Return (x, y) of the center of cell containing provided text 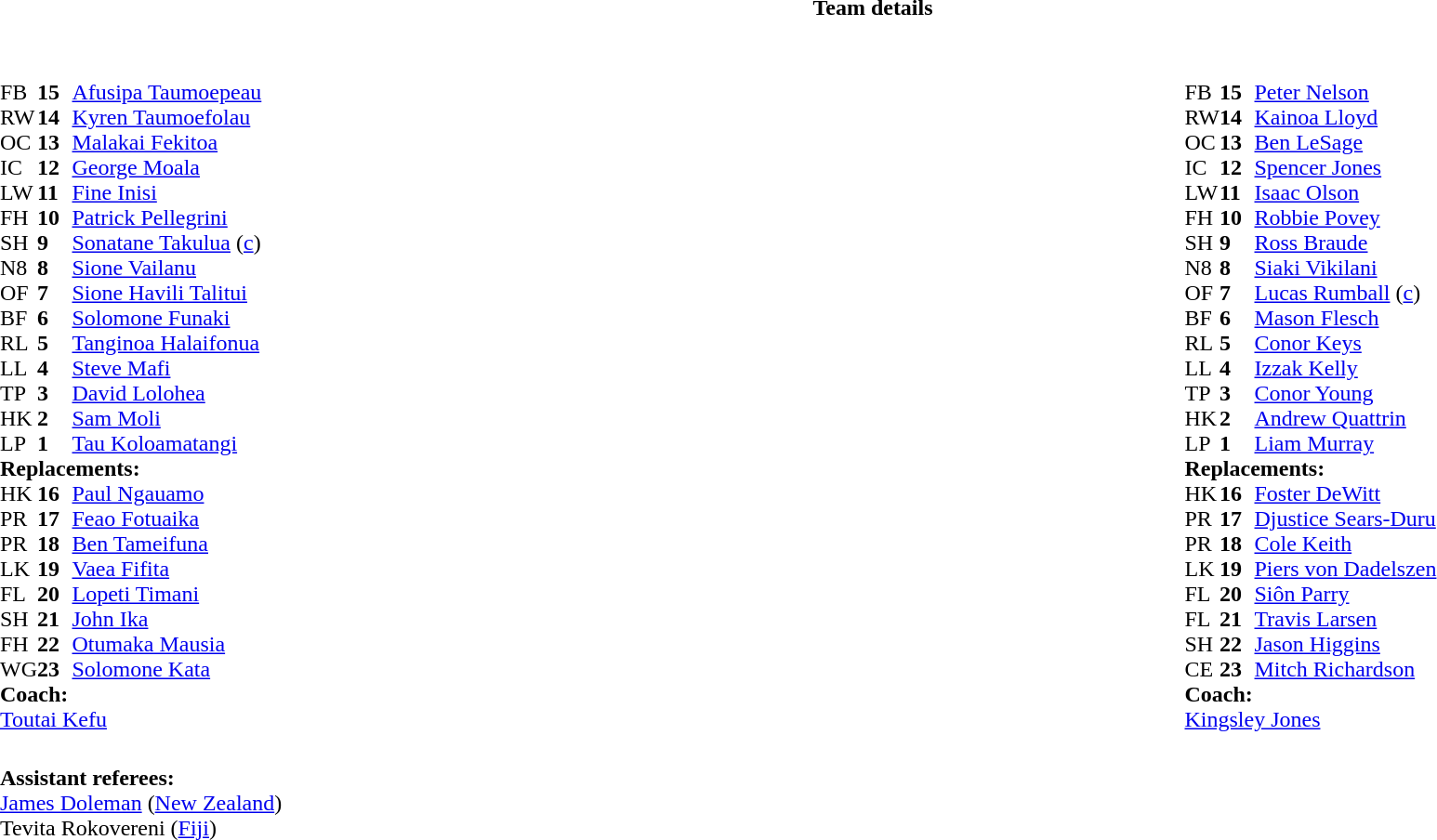
Andrew Quattrin (1346, 418)
Lopeti Timani (166, 595)
Kainoa Lloyd (1346, 117)
Djustice Sears-Duru (1346, 518)
Lucas Rumball (c) (1346, 294)
Tau Koloamatangi (166, 444)
WG (19, 669)
Fine Inisi (166, 193)
Patrick Pellegrini (166, 217)
Travis Larsen (1346, 619)
Ben Tameifuna (166, 545)
Siôn Parry (1346, 595)
Feao Fotuaika (166, 518)
Isaac Olson (1346, 193)
Steve Mafi (166, 368)
Otumaka Mausia (166, 645)
Paul Ngauamo (166, 494)
Cole Keith (1346, 545)
Solomone Funaki (166, 318)
Vaea Fifita (166, 569)
Kyren Taumoefolau (166, 117)
Peter Nelson (1346, 93)
Tanginoa Halaifonua (166, 344)
Siaki Vikilani (1346, 268)
Izzak Kelly (1346, 368)
Mitch Richardson (1346, 669)
Sonatane Takulua (c) (166, 243)
Ben LeSage (1346, 143)
Robbie Povey (1346, 217)
Conor Young (1346, 394)
Jason Higgins (1346, 645)
Ross Braude (1346, 243)
Toutai Kefu (130, 719)
Sam Moli (166, 418)
Conor Keys (1346, 344)
George Moala (166, 167)
Afusipa Taumoepeau (166, 93)
Liam Murray (1346, 444)
CE (1203, 669)
Foster DeWitt (1346, 494)
Malakai Fekitoa (166, 143)
Mason Flesch (1346, 318)
Piers von Dadelszen (1346, 569)
David Lolohea (166, 394)
Kingsley Jones (1311, 719)
Sione Havili Talitui (166, 294)
Solomone Kata (166, 669)
Spencer Jones (1346, 167)
John Ika (166, 619)
Sione Vailanu (166, 268)
